From the cell containing the given text, extract its center point as [x, y] coordinate. 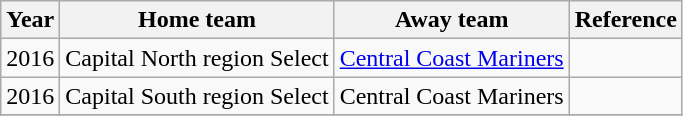
Reference [626, 20]
Year [30, 20]
Home team [197, 20]
Capital South region Select [197, 96]
Away team [452, 20]
Capital North region Select [197, 58]
